For the text-containing cell, return its midpoint in (X, Y) coordinate format. 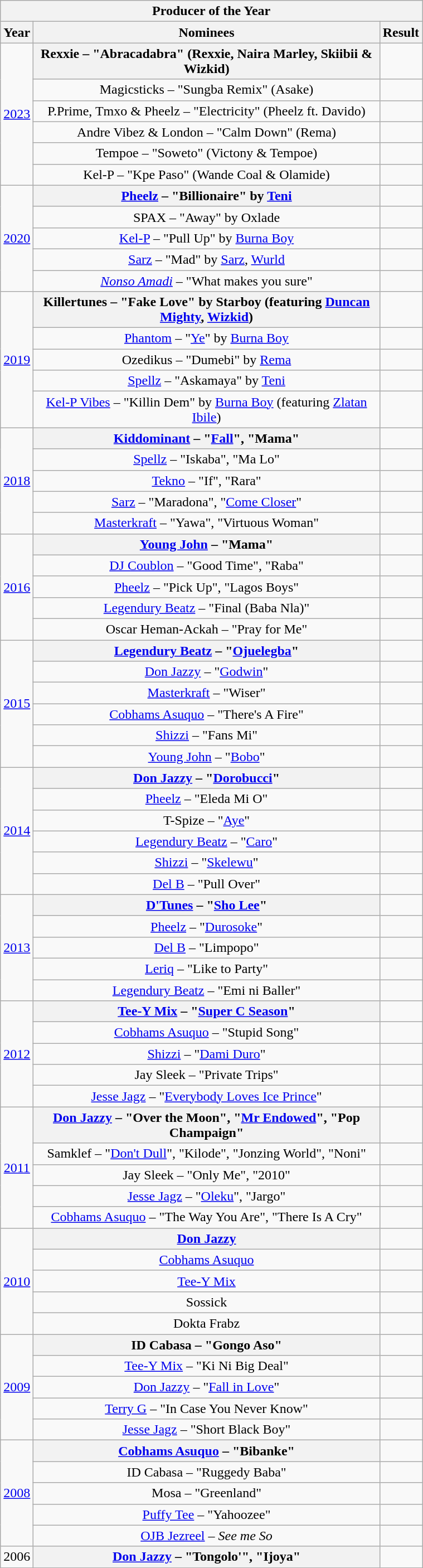
Cobhams Asuquo – "There's A Fire" (206, 714)
Mosa – "Greenland" (206, 1493)
Tempoe – "Soweto" (Victony & Tempoe) (206, 153)
2011 (17, 1168)
Jay Sleek – "Only Me", "2010" (206, 1175)
2008 (17, 1493)
Spellz – "Iskaba", "Ma Lo" (206, 459)
Don Jazzy – "Godwin" (206, 672)
Sarz – "Maradona", "Come Closer" (206, 502)
Cobhams Asuquo – "Bibanke" (206, 1451)
Legendury Beatz – "Emi ni Baller" (206, 990)
Tee-Y Mix – "Super C Season" (206, 1012)
Terry G – "In Case You Never Know" (206, 1409)
2009 (17, 1387)
Tee-Y Mix – "Ki Ni Big Deal" (206, 1366)
2015 (17, 704)
Killertunes – "Fake Love" by Starboy (featuring Duncan Mighty, Wizkid) (206, 310)
Sossick (206, 1302)
Kiddominant – "Fall", "Mama" (206, 438)
ID Cabasa – "Ruggedy Baba" (206, 1472)
Cobhams Asuquo – "The Way You Are", "There Is A Cry" (206, 1217)
Dokta Frabz (206, 1323)
2010 (17, 1281)
Shizzi – "Skelewu" (206, 863)
Don Jazzy – "Tongolo'", "Ijoya" (206, 1557)
Kel-P Vibes – "Killin Dem" by Burna Boy (featuring Zlatan Ibile) (206, 409)
Magicsticks – "Sungba Remix" (Asake) (206, 90)
Don Jazzy (206, 1238)
2020 (17, 238)
Legendury Beatz – "Ojuelegba" (206, 651)
Samklef – "Don't Dull", "Kilode", "Jonzing World", "Noni" (206, 1154)
Kel-P – "Pull Up" by Burna Boy (206, 238)
P.Prime, Tmxo & Pheelz – "Electricity" (Pheelz ft. Davido) (206, 111)
Producer of the Year (212, 11)
Shizzi – "Dami Duro" (206, 1054)
Tee-Y Mix (206, 1281)
ID Cabasa – "Gongo Aso" (206, 1344)
Cobhams Asuquo – "Stupid Song" (206, 1033)
Andre Vibez & London – "Calm Down" (Rema) (206, 132)
T-Spize – "Aye" (206, 820)
2006 (17, 1557)
Del B – "Limpopo" (206, 947)
Jesse Jagz – "Everybody Loves Ice Prince" (206, 1096)
D'Tunes – "Sho Lee" (206, 905)
Pheelz – "Durosoke" (206, 926)
Young John – "Mama" (206, 544)
Jesse Jagz – "Oleku", "Jargo" (206, 1196)
Don Jazzy – "Dorobucci" (206, 778)
Jay Sleek – "Private Trips" (206, 1075)
Don Jazzy – "Fall in Love" (206, 1387)
Sarz – "Mad" by Sarz, Wurld (206, 259)
SPAX – "Away" by Oxlade (206, 217)
Kel-P – "Kpe Paso" (Wande Coal & Olamide) (206, 175)
Legendury Beatz – "Caro" (206, 841)
2019 (17, 360)
2014 (17, 831)
Pheelz – "Eleda Mi O" (206, 799)
2016 (17, 587)
Tekno – "If", "Rara" (206, 481)
Legendury Beatz – "Final (Baba Nla)" (206, 608)
Del B – "Pull Over" (206, 884)
Pheelz – "Billionaire" by Teni (206, 196)
Cobhams Asuquo (206, 1260)
2018 (17, 481)
Young John – "Bobo" (206, 757)
Rexxie – "Abracadabra" (Rexxie, Naira Marley, Skiibii & Wizkid) (206, 61)
Shizzi – "Fans Mi" (206, 735)
Don Jazzy – "Over the Moon", "Mr Endowed", "Pop Champaign" (206, 1125)
Jesse Jagz – "Short Black Boy" (206, 1430)
Nonso Amadi – "What makes you sure" (206, 280)
2012 (17, 1054)
Spellz – "Askamaya" by Teni (206, 381)
Masterkraft – "Wiser" (206, 693)
Ozedikus – "Dumebi" by Rema (206, 360)
Puffy Tee – "Yahoozee" (206, 1514)
Year (17, 32)
DJ Coublon – "Good Time", "Raba" (206, 565)
Pheelz – "Pick Up", "Lagos Boys" (206, 587)
Phantom – "Ye" by Burna Boy (206, 338)
2023 (17, 114)
Leriq – "Like to Party" (206, 969)
Result (401, 32)
Oscar Heman-Ackah – "Pray for Me" (206, 629)
2013 (17, 947)
Masterkraft – "Yawa", "Virtuous Woman" (206, 523)
Nominees (206, 32)
OJB Jezreel – See me So (206, 1536)
